Capture the cell that displays the provided text and extract its (X, Y) central coordinate. 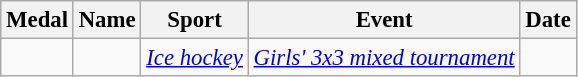
Medal (38, 20)
Girls' 3x3 mixed tournament (384, 58)
Name (107, 20)
Sport (194, 20)
Event (384, 20)
Date (548, 20)
Ice hockey (194, 58)
